Output the (X, Y) coordinate of the center of the cell containing the given text.  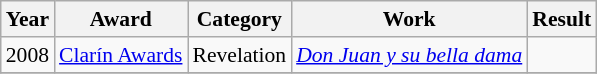
Clarín Awards (120, 55)
Don Juan y su bella dama (409, 55)
2008 (28, 55)
Result (562, 19)
Revelation (240, 55)
Year (28, 19)
Award (120, 19)
Category (240, 19)
Work (409, 19)
